Output the [X, Y] coordinate of the center of the cell containing the given text.  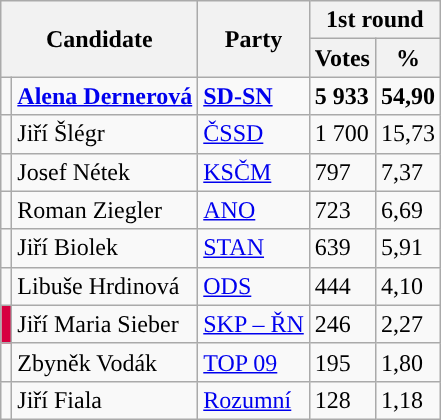
444 [342, 286]
ANO [254, 210]
TOP 09 [254, 362]
Candidate [100, 39]
Josef Nétek [105, 172]
1st round [374, 20]
ODS [254, 286]
5,91 [408, 248]
246 [342, 324]
% [408, 58]
6,69 [408, 210]
4,10 [408, 286]
Jiří Maria Sieber [105, 324]
7,37 [408, 172]
797 [342, 172]
SD-SN [254, 96]
KSČM [254, 172]
Roman Ziegler [105, 210]
Rozumní [254, 400]
Jiří Šlégr [105, 134]
5 933 [342, 96]
Zbyněk Vodák [105, 362]
15,73 [408, 134]
SKP – ŘN [254, 324]
1,80 [408, 362]
STAN [254, 248]
195 [342, 362]
1 700 [342, 134]
723 [342, 210]
639 [342, 248]
54,90 [408, 96]
Votes [342, 58]
Libuše Hrdinová [105, 286]
1,18 [408, 400]
Jiří Biolek [105, 248]
128 [342, 400]
Alena Dernerová [105, 96]
Jiří Fiala [105, 400]
2,27 [408, 324]
Party [254, 39]
ČSSD [254, 134]
